Detect which cell encompasses the target text, then output its [x, y] center coordinate. 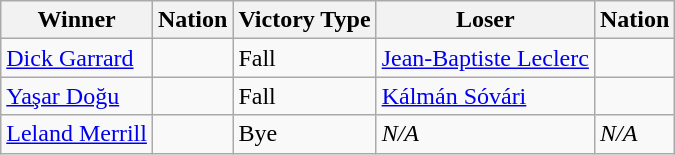
Kálmán Sóvári [485, 96]
Leland Merrill [77, 134]
Jean-Baptiste Leclerc [485, 58]
Victory Type [304, 20]
Loser [485, 20]
Bye [304, 134]
Dick Garrard [77, 58]
Yaşar Doğu [77, 96]
Winner [77, 20]
